Return the (X, Y) coordinate for the center point of the cell that contains the specified text.  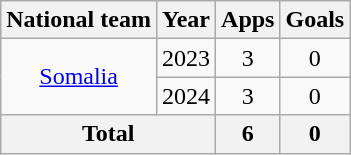
2024 (186, 96)
Year (186, 20)
Somalia (79, 77)
National team (79, 20)
Total (108, 134)
Goals (315, 20)
Apps (248, 20)
2023 (186, 58)
6 (248, 134)
